For the text-containing cell, return its midpoint in [X, Y] coordinate format. 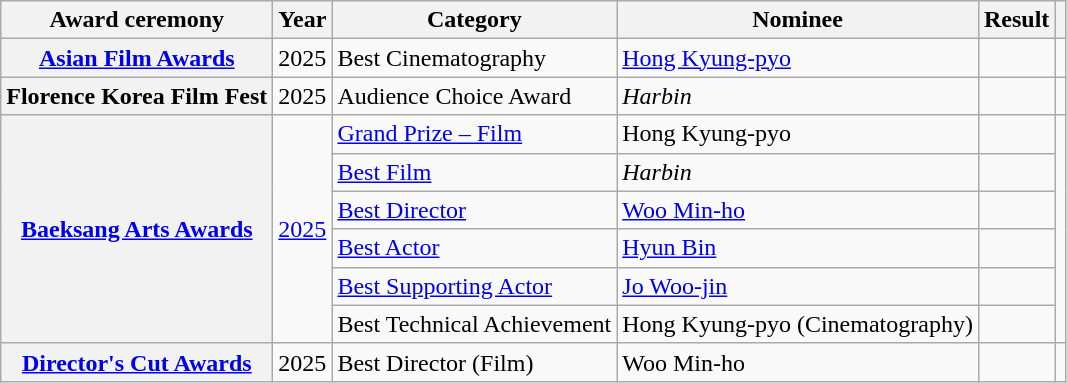
Jo Woo-jin [798, 286]
Nominee [798, 20]
Hong Kyung-pyo (Cinematography) [798, 324]
Category [474, 20]
Best Film [474, 172]
Grand Prize – Film [474, 134]
Best Director (Film) [474, 362]
Award ceremony [137, 20]
Audience Choice Award [474, 96]
Best Actor [474, 248]
Result [1016, 20]
Director's Cut Awards [137, 362]
Best Supporting Actor [474, 286]
Florence Korea Film Fest [137, 96]
Best Cinematography [474, 58]
Asian Film Awards [137, 58]
Best Director [474, 210]
Hyun Bin [798, 248]
Best Technical Achievement [474, 324]
Baeksang Arts Awards [137, 229]
Year [302, 20]
